Scan for the cell matching the given text and deliver its [X, Y] coordinate at center. 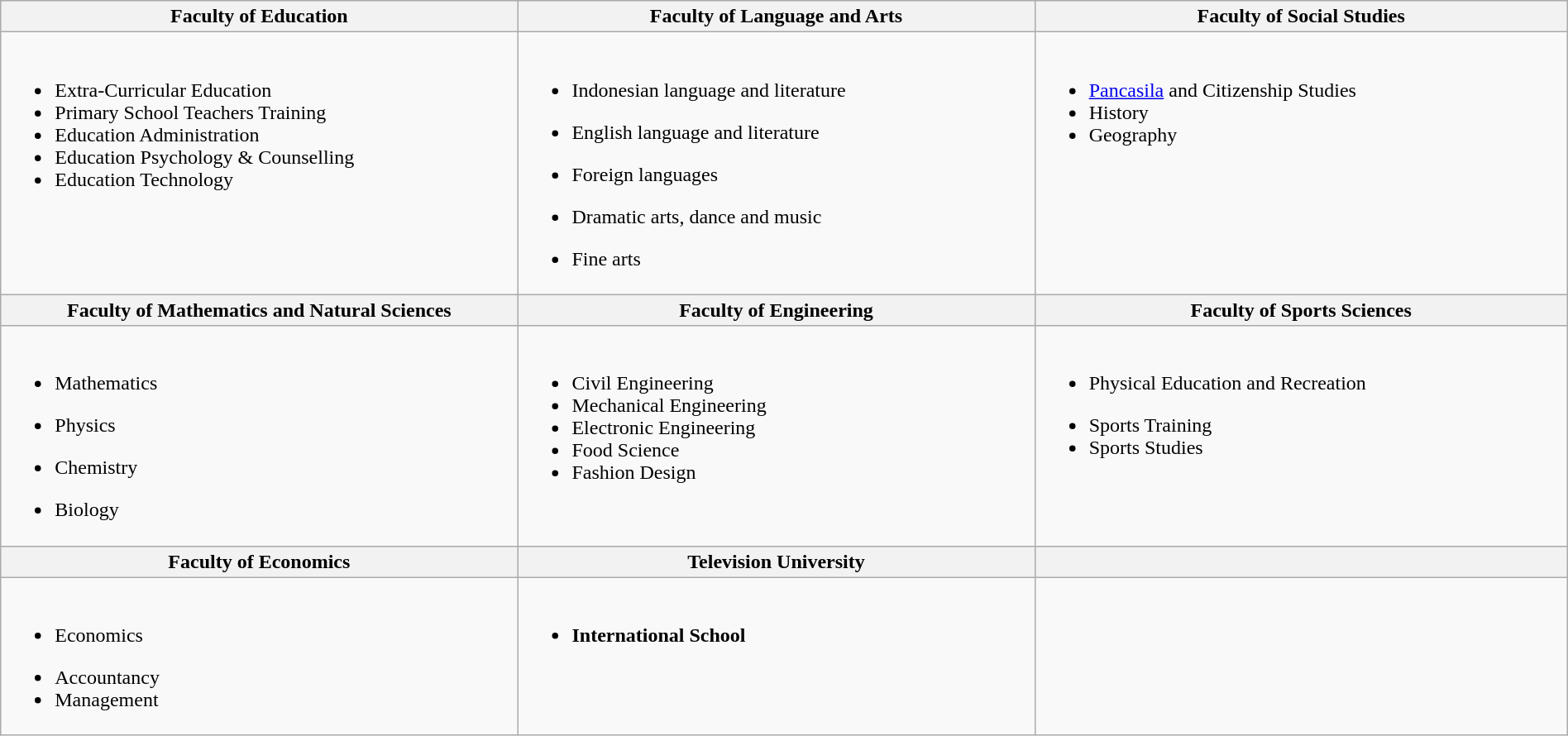
EconomicsAccountancyManagement [260, 657]
Civil EngineeringMechanical EngineeringElectronic EngineeringFood ScienceFashion Design [776, 436]
Physical Education and RecreationSports TrainingSports Studies [1301, 436]
Television University [776, 562]
Indonesian language and literatureEnglish language and literatureForeign languagesDramatic arts, dance and musicFine arts [776, 164]
MathematicsPhysicsChemistryBiology [260, 436]
Pancasila and Citizenship StudiesHistoryGeography [1301, 164]
Faculty of Education [260, 17]
Faculty of Mathematics and Natural Sciences [260, 310]
Faculty of Social Studies [1301, 17]
Faculty of Economics [260, 562]
Faculty of Language and Arts [776, 17]
Faculty of Engineering [776, 310]
International School [776, 657]
Extra-Curricular EducationPrimary School Teachers TrainingEducation AdministrationEducation Psychology & CounsellingEducation Technology [260, 164]
Faculty of Sports Sciences [1301, 310]
